Extract the [X, Y] coordinate from the center of the cell holding the provided text.  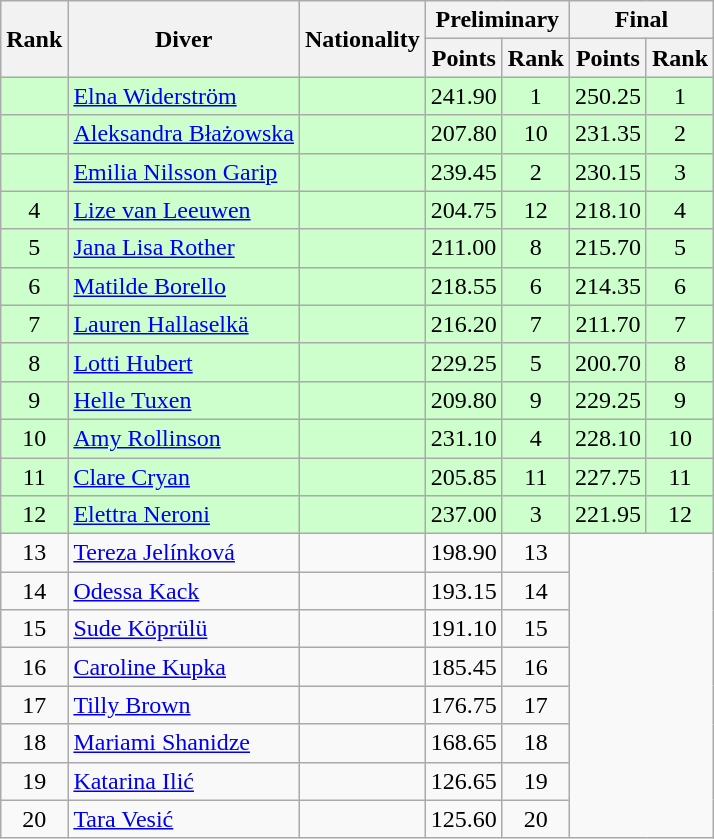
Tara Vesić [184, 819]
Amy Rollinson [184, 438]
Mariami Shanidze [184, 743]
Elettra Neroni [184, 515]
221.95 [608, 515]
Odessa Kack [184, 591]
250.25 [608, 96]
218.55 [464, 286]
227.75 [608, 477]
241.90 [464, 96]
Matilde Borello [184, 286]
125.60 [464, 819]
Elna Widerström [184, 96]
209.80 [464, 400]
185.45 [464, 667]
Tilly Brown [184, 705]
Katarina Ilić [184, 781]
Lotti Hubert [184, 362]
191.10 [464, 629]
211.00 [464, 248]
Caroline Kupka [184, 667]
Lize van Leeuwen [184, 210]
218.10 [608, 210]
Jana Lisa Rother [184, 248]
Tereza Jelínková [184, 553]
198.90 [464, 553]
215.70 [608, 248]
Lauren Hallaselkä [184, 324]
Emilia Nilsson Garip [184, 172]
207.80 [464, 134]
214.35 [608, 286]
Diver [184, 39]
231.35 [608, 134]
204.75 [464, 210]
230.15 [608, 172]
Nationality [363, 39]
Clare Cryan [184, 477]
211.70 [608, 324]
Preliminary [497, 20]
237.00 [464, 515]
Sude Köprülü [184, 629]
228.10 [608, 438]
216.20 [464, 324]
Helle Tuxen [184, 400]
239.45 [464, 172]
Final [641, 20]
168.65 [464, 743]
231.10 [464, 438]
176.75 [464, 705]
Aleksandra Błażowska [184, 134]
205.85 [464, 477]
200.70 [608, 362]
126.65 [464, 781]
193.15 [464, 591]
